From the cell containing the given text, extract its center point as (x, y) coordinate. 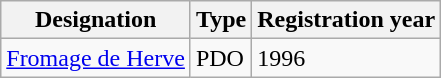
Registration year (346, 20)
1996 (346, 58)
Designation (96, 20)
PDO (220, 58)
Type (220, 20)
Fromage de Herve (96, 58)
